Return [X, Y] of the center of cell containing provided text 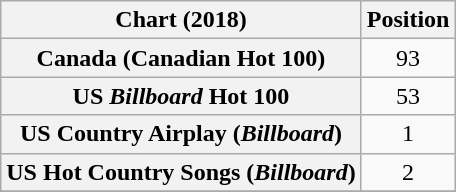
US Billboard Hot 100 [181, 96]
53 [408, 96]
Position [408, 20]
2 [408, 172]
Canada (Canadian Hot 100) [181, 58]
US Hot Country Songs (Billboard) [181, 172]
93 [408, 58]
Chart (2018) [181, 20]
1 [408, 134]
US Country Airplay (Billboard) [181, 134]
